Detect which cell encompasses the target text, then output its (X, Y) center coordinate. 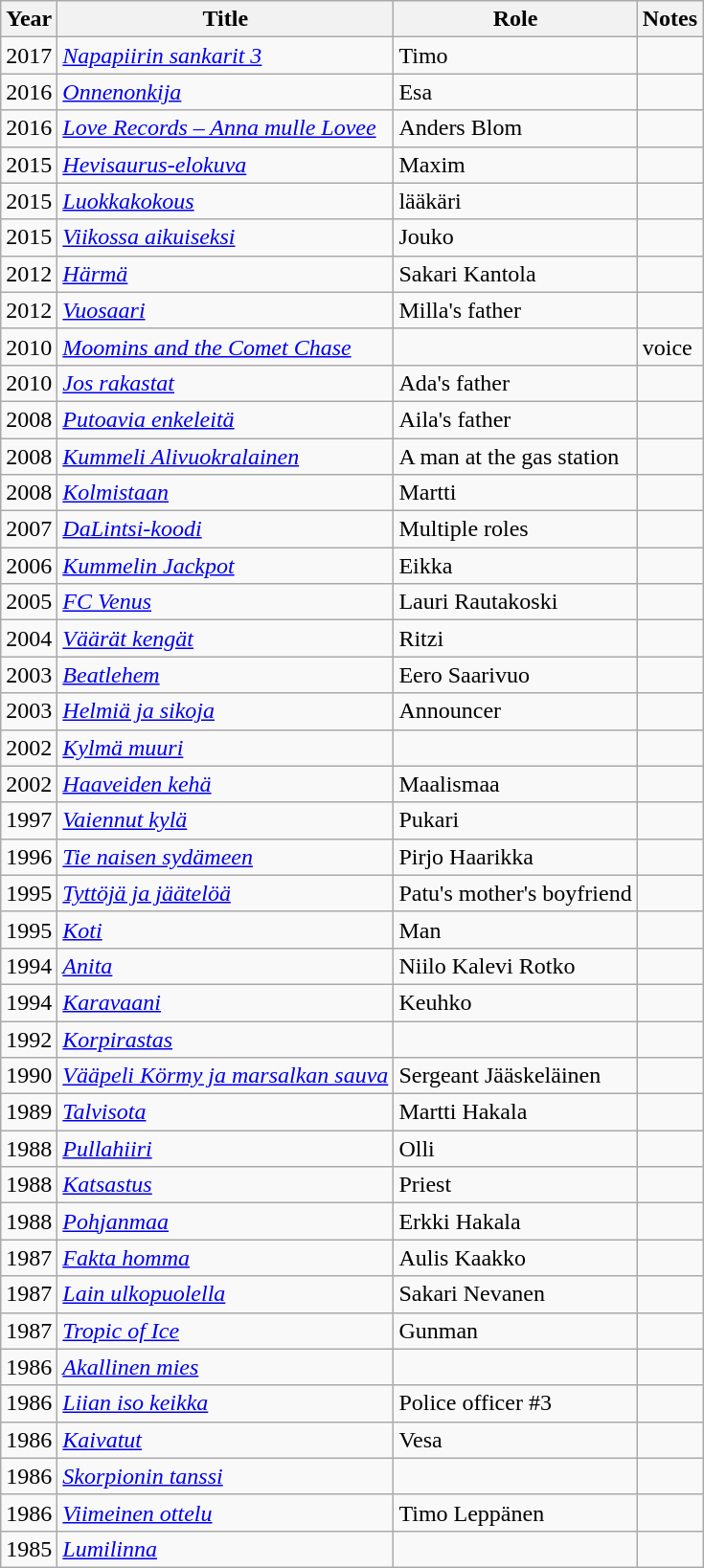
Man (515, 930)
2005 (29, 602)
Kaivatut (226, 1440)
Pullahiiri (226, 1149)
FC Venus (226, 602)
lääkäri (515, 201)
Role (515, 19)
Lain ulkopuolella (226, 1294)
Aulis Kaakko (515, 1258)
Pirjo Haarikka (515, 857)
Jouko (515, 237)
Härmä (226, 274)
Luokkakokous (226, 201)
Viikossa aikuiseksi (226, 237)
2007 (29, 529)
Title (226, 19)
Maxim (515, 165)
Erkki Hakala (515, 1221)
Aila's father (515, 419)
2006 (29, 566)
Ada's father (515, 383)
Kolmistaan (226, 493)
1992 (29, 1039)
Martti Hakala (515, 1112)
Viimeinen ottelu (226, 1512)
1985 (29, 1549)
1996 (29, 857)
Vaiennut kylä (226, 820)
Keuhko (515, 1002)
Pohjanmaa (226, 1221)
Eero Saarivuo (515, 675)
Moomins and the Comet Chase (226, 347)
Esa (515, 92)
Kylmä muuri (226, 748)
Year (29, 19)
Ritzi (515, 638)
2017 (29, 56)
Martti (515, 493)
Notes (670, 19)
Fakta homma (226, 1258)
Priest (515, 1185)
Vesa (515, 1440)
Liian iso keikka (226, 1403)
Gunman (515, 1331)
Putoavia enkeleitä (226, 419)
A man at the gas station (515, 457)
Helmiä ja sikoja (226, 711)
Haaveiden kehä (226, 784)
Koti (226, 930)
Niilo Kalevi Rotko (515, 966)
1990 (29, 1076)
Timo (515, 56)
Onnenonkija (226, 92)
Milla's father (515, 310)
1989 (29, 1112)
Hevisaurus-elokuva (226, 165)
Kummeli Alivuokralainen (226, 457)
Sakari Kantola (515, 274)
1997 (29, 820)
Police officer #3 (515, 1403)
Kummelin Jackpot (226, 566)
Väärät kengät (226, 638)
Napapiirin sankarit 3 (226, 56)
Talvisota (226, 1112)
Lauri Rautakoski (515, 602)
Pukari (515, 820)
Multiple roles (515, 529)
Anita (226, 966)
Sergeant Jääskeläinen (515, 1076)
Vääpeli Körmy ja marsalkan sauva (226, 1076)
Olli (515, 1149)
voice (670, 347)
Tie naisen sydämeen (226, 857)
Eikka (515, 566)
Akallinen mies (226, 1367)
Tyttöjä ja jäätelöä (226, 893)
Korpirastas (226, 1039)
Lumilinna (226, 1549)
Maalismaa (515, 784)
Jos rakastat (226, 383)
Patu's mother's boyfriend (515, 893)
Karavaani (226, 1002)
Tropic of Ice (226, 1331)
Announcer (515, 711)
2004 (29, 638)
DaLintsi-koodi (226, 529)
Vuosaari (226, 310)
Anders Blom (515, 128)
Love Records – Anna mulle Lovee (226, 128)
Beatlehem (226, 675)
Skorpionin tanssi (226, 1476)
Katsastus (226, 1185)
Timo Leppänen (515, 1512)
Sakari Nevanen (515, 1294)
